Locate the cell with the specified text and output its [X, Y] center coordinate. 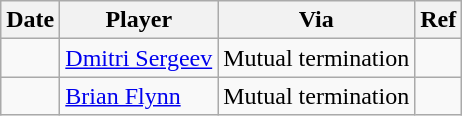
Date [30, 20]
Brian Flynn [139, 96]
Via [316, 20]
Dmitri Sergeev [139, 58]
Ref [438, 20]
Player [139, 20]
